Return the (X, Y) coordinate for the center point of the cell that contains the specified text.  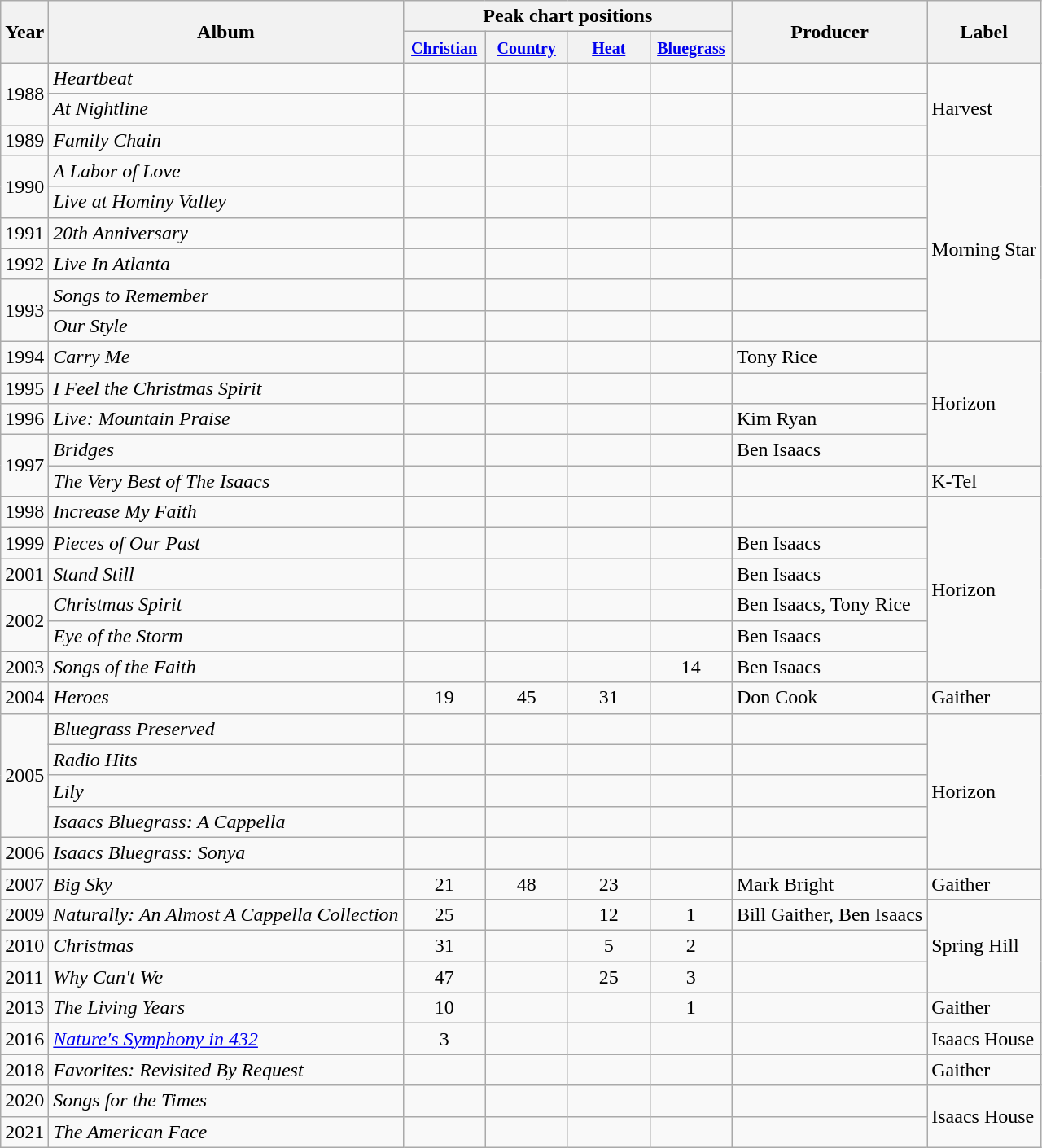
Live In Atlanta (226, 264)
19 (444, 698)
1995 (24, 388)
2021 (24, 1132)
Heartbeat (226, 78)
45 (526, 698)
Christmas (226, 946)
Harvest (984, 109)
Live at Hominy Valley (226, 202)
1990 (24, 186)
1991 (24, 233)
2002 (24, 620)
Stand Still (226, 574)
Peak chart positions (567, 16)
Isaacs Bluegrass: Sonya (226, 852)
2004 (24, 698)
Carry Me (226, 357)
Bridges (226, 450)
1993 (24, 310)
5 (609, 946)
Isaacs Bluegrass: A Cappella (226, 822)
Year (24, 32)
Tony Rice (829, 357)
2001 (24, 574)
Live: Mountain Praise (226, 419)
Bluegrass Preserved (226, 729)
The Very Best of The Isaacs (226, 481)
1994 (24, 357)
Mark Bright (829, 883)
1999 (24, 543)
Kim Ryan (829, 419)
Favorites: Revisited By Request (226, 1070)
Morning Star (984, 248)
Naturally: An Almost A Cappella Collection (226, 915)
2006 (24, 852)
2003 (24, 667)
Songs to Remember (226, 295)
I Feel the Christmas Spirit (226, 388)
1988 (24, 94)
Big Sky (226, 883)
21 (444, 883)
A Labor of Love (226, 171)
Bluegrass (690, 47)
2010 (24, 946)
12 (609, 915)
Bill Gaither, Ben Isaacs (829, 915)
20th Anniversary (226, 233)
1998 (24, 512)
Christian (444, 47)
2016 (24, 1039)
Heat (609, 47)
2005 (24, 775)
Ben Isaacs, Tony Rice (829, 605)
2020 (24, 1101)
Album (226, 32)
47 (444, 977)
At Nightline (226, 109)
Songs of the Faith (226, 667)
1997 (24, 466)
2009 (24, 915)
14 (690, 667)
Songs for the Times (226, 1101)
10 (444, 1008)
The American Face (226, 1132)
2013 (24, 1008)
48 (526, 883)
Our Style (226, 326)
Eye of the Storm (226, 636)
1989 (24, 140)
Nature's Symphony in 432 (226, 1039)
Christmas Spirit (226, 605)
23 (609, 883)
Don Cook (829, 698)
Radio Hits (226, 760)
2018 (24, 1070)
Family Chain (226, 140)
Spring Hill (984, 946)
Heroes (226, 698)
2011 (24, 977)
The Living Years (226, 1008)
Country (526, 47)
1992 (24, 264)
K-Tel (984, 481)
Lily (226, 791)
2 (690, 946)
Increase My Faith (226, 512)
Label (984, 32)
Pieces of Our Past (226, 543)
Why Can't We (226, 977)
2007 (24, 883)
1996 (24, 419)
Producer (829, 32)
